Search for the cell housing the specified text and yield its [x, y] center coordinate. 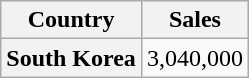
South Korea [72, 58]
Country [72, 20]
Sales [194, 20]
3,040,000 [194, 58]
